Return (X, Y) of the center of cell containing provided text 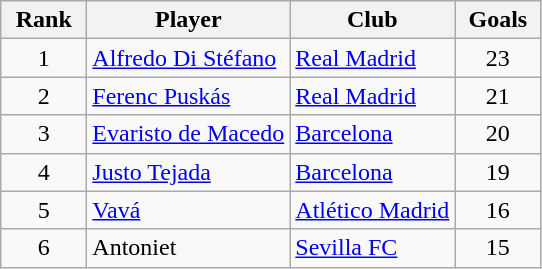
23 (498, 58)
20 (498, 134)
Alfredo Di Stéfano (188, 58)
Rank (44, 20)
19 (498, 172)
2 (44, 96)
6 (44, 248)
Club (372, 20)
21 (498, 96)
Ferenc Puskás (188, 96)
Antoniet (188, 248)
3 (44, 134)
5 (44, 210)
4 (44, 172)
16 (498, 210)
15 (498, 248)
1 (44, 58)
Goals (498, 20)
Player (188, 20)
Justo Tejada (188, 172)
Vavá (188, 210)
Sevilla FC (372, 248)
Evaristo de Macedo (188, 134)
Atlético Madrid (372, 210)
